Return (x, y) of the center of cell containing provided text 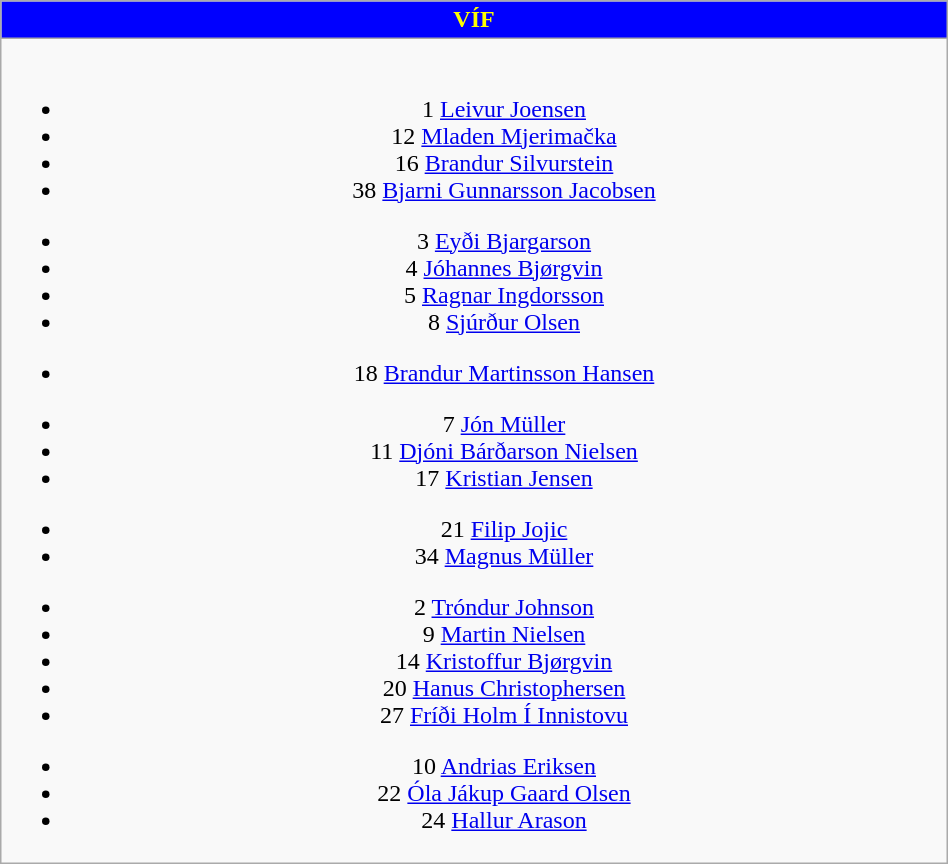
VÍF (474, 20)
